Detect which cell encompasses the target text, then output its [x, y] center coordinate. 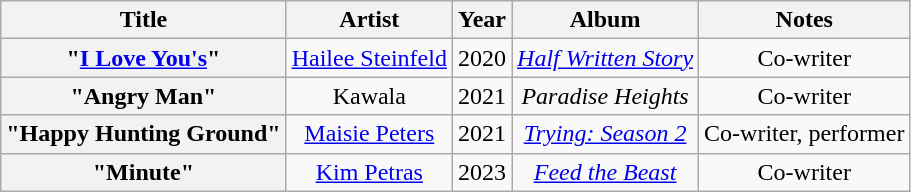
"Minute" [144, 172]
Kim Petras [369, 172]
Trying: Season 2 [606, 134]
Maisie Peters [369, 134]
"Angry Man" [144, 96]
2020 [482, 58]
"Happy Hunting Ground" [144, 134]
Paradise Heights [606, 96]
Half Written Story [606, 58]
Feed the Beast [606, 172]
Kawala [369, 96]
"I Love You's" [144, 58]
Album [606, 20]
Notes [804, 20]
Title [144, 20]
Hailee Steinfeld [369, 58]
Year [482, 20]
Co-writer, performer [804, 134]
2023 [482, 172]
Artist [369, 20]
